Return the (x, y) coordinate for the center point of the cell that contains the specified text.  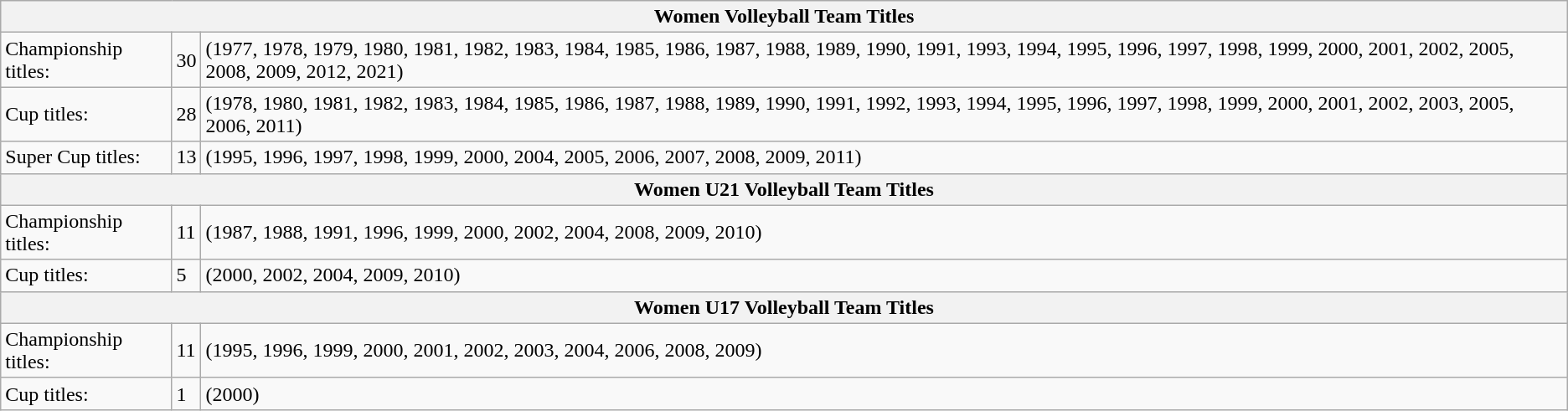
Women Volleyball Team Titles (784, 17)
(2000) (885, 393)
1 (186, 393)
(2000, 2002, 2004, 2009, 2010) (885, 275)
13 (186, 157)
Women U21 Volleyball Team Titles (784, 189)
(1987, 1988, 1991, 1996, 1999, 2000, 2002, 2004, 2008, 2009, 2010) (885, 233)
(1995, 1996, 1997, 1998, 1999, 2000, 2004, 2005, 2006, 2007, 2008, 2009, 2011) (885, 157)
Super Cup titles: (86, 157)
Women U17 Volleyball Team Titles (784, 307)
30 (186, 60)
5 (186, 275)
(1995, 1996, 1999, 2000, 2001, 2002, 2003, 2004, 2006, 2008, 2009) (885, 350)
28 (186, 114)
